Capture the cell that displays the provided text and extract its (X, Y) central coordinate. 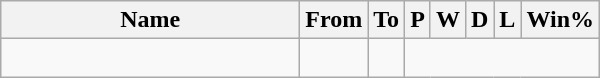
L (508, 20)
From (334, 20)
To (386, 20)
P (418, 20)
Name (150, 20)
W (448, 20)
D (479, 20)
Win% (560, 20)
